Pinpoint the cell where the given text exists, returning its (X, Y) midpoint coordinate. 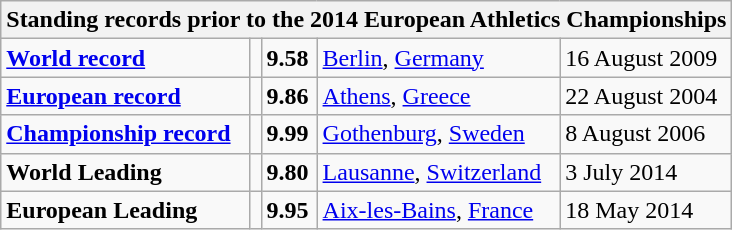
European record (126, 96)
Standing records prior to the 2014 European Athletics Championships (366, 20)
Aix-les-Bains, France (438, 210)
World record (126, 58)
Lausanne, Switzerland (438, 172)
European Leading (126, 210)
9.58 (289, 58)
3 July 2014 (646, 172)
Berlin, Germany (438, 58)
Athens, Greece (438, 96)
Championship record (126, 134)
18 May 2014 (646, 210)
Gothenburg, Sweden (438, 134)
8 August 2006 (646, 134)
9.86 (289, 96)
9.95 (289, 210)
16 August 2009 (646, 58)
9.99 (289, 134)
22 August 2004 (646, 96)
World Leading (126, 172)
9.80 (289, 172)
